Pinpoint the cell where the given text exists, returning its (x, y) midpoint coordinate. 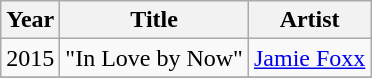
Artist (309, 20)
"In Love by Now" (154, 58)
2015 (30, 58)
Year (30, 20)
Jamie Foxx (309, 58)
Title (154, 20)
